Output the [X, Y] coordinate of the center of the cell containing the given text.  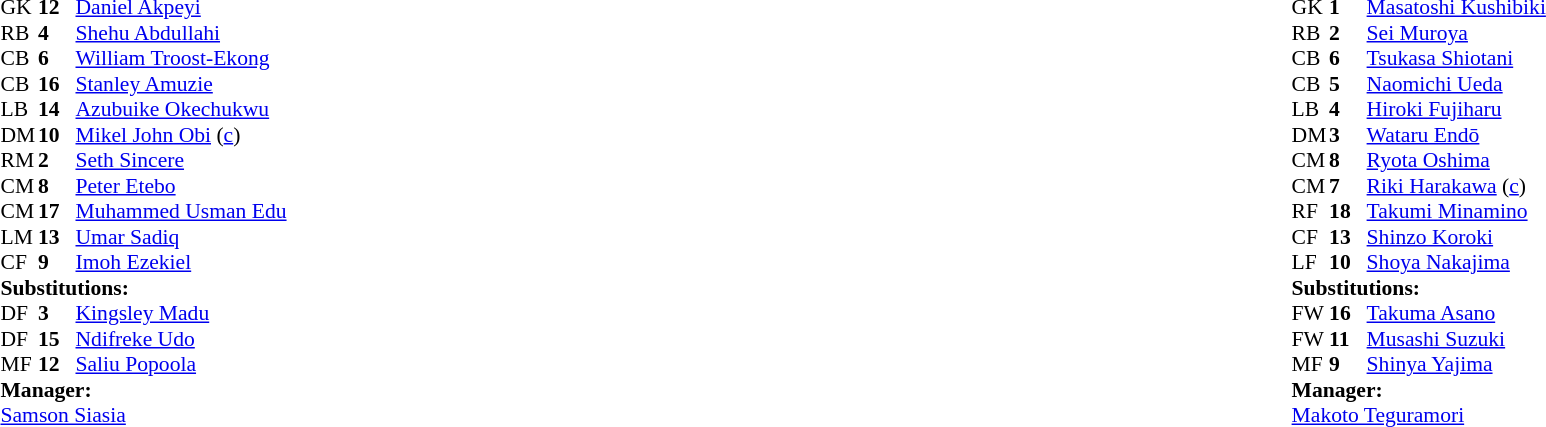
Umar Sadiq [182, 237]
Imoh Ezekiel [182, 263]
Saliu Popoola [182, 365]
Naomichi Ueda [1456, 84]
Ndifreke Udo [182, 339]
Peter Etebo [182, 186]
Shinzo Koroki [1456, 237]
Riki Harakawa (c) [1456, 186]
17 [57, 211]
Shinya Yajima [1456, 365]
Mikel John Obi (c) [182, 135]
RF [1311, 211]
5 [1348, 84]
18 [1348, 211]
Hiroki Fujiharu [1456, 109]
LF [1311, 263]
Muhammed Usman Edu [182, 211]
Tsukasa Shiotani [1456, 59]
Ryota Oshima [1456, 161]
Sei Muroya [1456, 33]
7 [1348, 186]
Takumi Minamino [1456, 211]
Stanley Amuzie [182, 84]
William Troost-Ekong [182, 59]
LM [19, 237]
Kingsley Madu [182, 313]
15 [57, 339]
Takuma Asano [1456, 313]
Shoya Nakajima [1456, 263]
12 [57, 365]
RM [19, 161]
Musashi Suzuki [1456, 339]
Azubuike Okechukwu [182, 109]
Wataru Endō [1456, 135]
Seth Sincere [182, 161]
14 [57, 109]
Shehu Abdullahi [182, 33]
11 [1348, 339]
